Return the (X, Y) coordinate for the center point of the cell that contains the specified text.  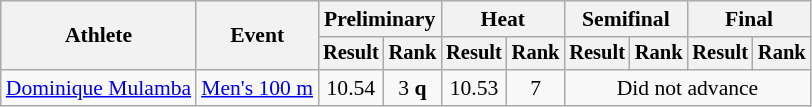
Did not advance (687, 88)
Semifinal (626, 19)
Final (748, 19)
Event (257, 36)
Men's 100 m (257, 88)
Heat (502, 19)
7 (536, 88)
10.53 (474, 88)
Athlete (98, 36)
Preliminary (380, 19)
10.54 (351, 88)
3 q (413, 88)
Dominique Mulamba (98, 88)
